Pinpoint the cell where the given text exists, returning its (x, y) midpoint coordinate. 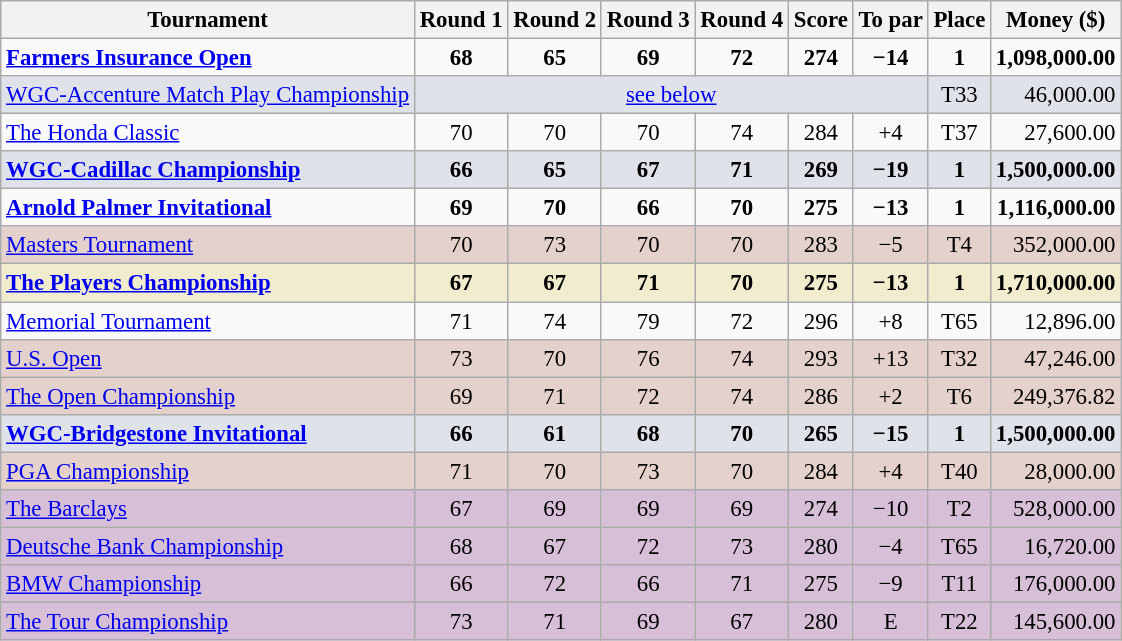
46,000.00 (1056, 95)
1,710,000.00 (1056, 283)
283 (822, 245)
Arnold Palmer Invitational (208, 208)
Memorial Tournament (208, 321)
28,000.00 (1056, 471)
Round 1 (461, 20)
T40 (959, 471)
WGC-Accenture Match Play Championship (208, 95)
47,246.00 (1056, 358)
T2 (959, 509)
−15 (890, 433)
The Players Championship (208, 283)
+13 (890, 358)
T6 (959, 396)
−19 (890, 170)
The Honda Classic (208, 133)
Tournament (208, 20)
T11 (959, 584)
Farmers Insurance Open (208, 58)
265 (822, 433)
PGA Championship (208, 471)
−10 (890, 509)
T33 (959, 95)
145,600.00 (1056, 621)
Deutsche Bank Championship (208, 546)
296 (822, 321)
27,600.00 (1056, 133)
To par (890, 20)
The Tour Championship (208, 621)
−14 (890, 58)
T4 (959, 245)
Score (822, 20)
U.S. Open (208, 358)
Round 3 (648, 20)
−9 (890, 584)
WGC-Cadillac Championship (208, 170)
286 (822, 396)
79 (648, 321)
The Barclays (208, 509)
16,720.00 (1056, 546)
352,000.00 (1056, 245)
293 (822, 358)
76 (648, 358)
61 (555, 433)
Masters Tournament (208, 245)
see below (671, 95)
+8 (890, 321)
−4 (890, 546)
T32 (959, 358)
Place (959, 20)
The Open Championship (208, 396)
E (890, 621)
528,000.00 (1056, 509)
BMW Championship (208, 584)
WGC-Bridgestone Invitational (208, 433)
1,116,000.00 (1056, 208)
269 (822, 170)
Round 2 (555, 20)
12,896.00 (1056, 321)
T37 (959, 133)
176,000.00 (1056, 584)
Money ($) (1056, 20)
−5 (890, 245)
T22 (959, 621)
1,098,000.00 (1056, 58)
249,376.82 (1056, 396)
Round 4 (742, 20)
+2 (890, 396)
